Return [x, y] of the center of cell containing provided text 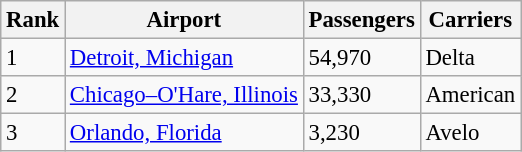
Avelo [470, 133]
Passengers [362, 20]
Rank [33, 20]
1 [33, 58]
33,330 [362, 95]
Chicago–O'Hare, Illinois [184, 95]
Delta [470, 58]
3 [33, 133]
Orlando, Florida [184, 133]
54,970 [362, 58]
Carriers [470, 20]
2 [33, 95]
Airport [184, 20]
Detroit, Michigan [184, 58]
3,230 [362, 133]
American [470, 95]
